Return the (x, y) coordinate for the center point of the cell that contains the specified text.  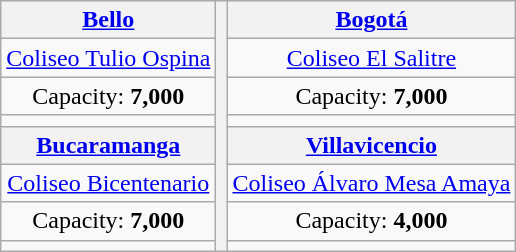
Coliseo El Salitre (372, 58)
Coliseo Bicentenario (108, 183)
Coliseo Tulio Ospina (108, 58)
Bucaramanga (108, 145)
Coliseo Álvaro Mesa Amaya (372, 183)
Bogotá (372, 20)
Villavicencio (372, 145)
Capacity: 4,000 (372, 221)
Bello (108, 20)
